Pinpoint the cell where the given text exists, returning its (x, y) midpoint coordinate. 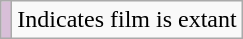
Indicates film is extant (127, 20)
